Capture the cell that displays the provided text and extract its [X, Y] central coordinate. 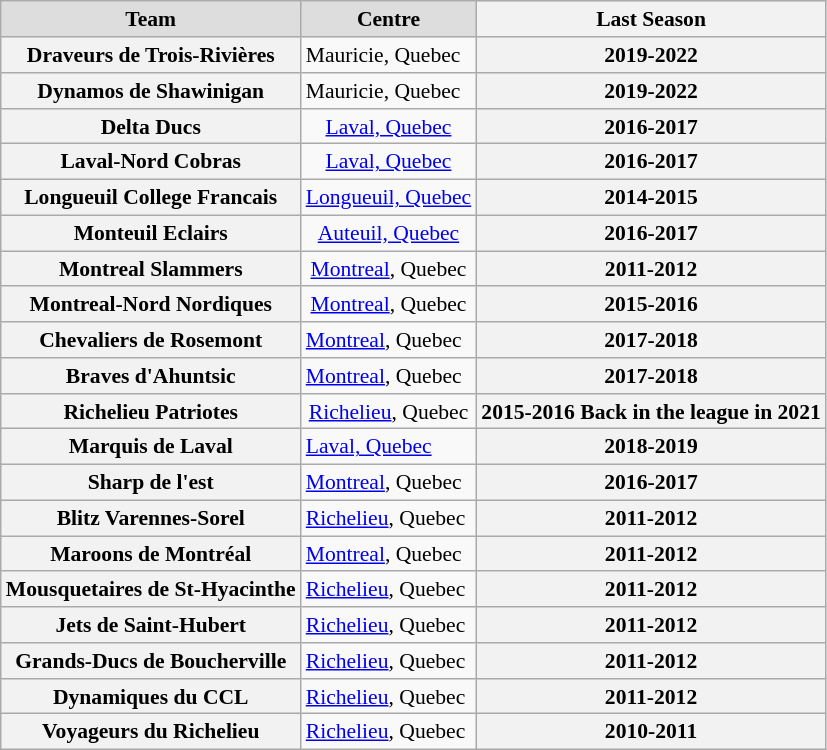
Auteuil, Quebec [389, 233]
Dynamos de Shawinigan [151, 91]
Chevaliers de Rosemont [151, 340]
Sharp de l'est [151, 482]
Richelieu Patriotes [151, 411]
Montreal-Nord Nordiques [151, 304]
Montreal Slammers [151, 269]
Delta Ducs [151, 126]
Centre [389, 19]
2015-2016 [651, 304]
Dynamiques du CCL [151, 696]
Maroons de Montréal [151, 554]
Longueuil, Quebec [389, 197]
Team [151, 19]
2014-2015 [651, 197]
Jets de Saint-Hubert [151, 625]
Last Season [651, 19]
Draveurs de Trois-Rivières [151, 55]
2018-2019 [651, 447]
2010-2011 [651, 732]
Mousquetaires de St-Hyacinthe [151, 589]
Braves d'Ahuntsic [151, 376]
Monteuil Eclairs [151, 233]
Laval-Nord Cobras [151, 162]
Voyageurs du Richelieu [151, 732]
Grands-Ducs de Boucherville [151, 661]
Marquis de Laval [151, 447]
Blitz Varennes-Sorel [151, 518]
2015-2016 Back in the league in 2021 [651, 411]
Longueuil College Francais [151, 197]
